Extract the [X, Y] coordinate from the center of the cell holding the provided text.  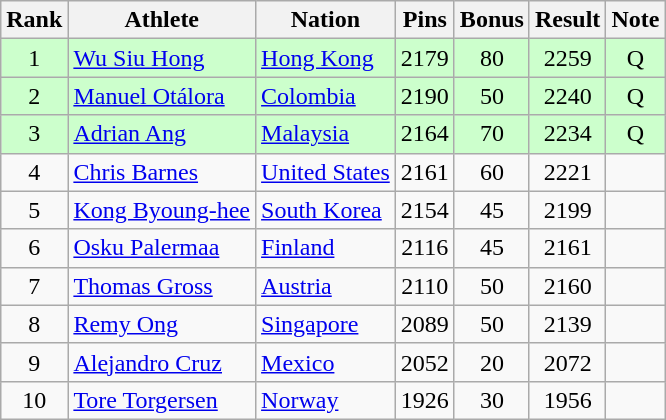
Nation [326, 20]
Finland [326, 248]
Adrian Ang [162, 134]
Mexico [326, 362]
8 [34, 324]
3 [34, 134]
Singapore [326, 324]
Remy Ong [162, 324]
Norway [326, 400]
South Korea [326, 210]
2190 [424, 96]
70 [492, 134]
1956 [567, 400]
2221 [567, 172]
Austria [326, 286]
Chris Barnes [162, 172]
Alejandro Cruz [162, 362]
Thomas Gross [162, 286]
2240 [567, 96]
Malaysia [326, 134]
Wu Siu Hong [162, 58]
2164 [424, 134]
2179 [424, 58]
2089 [424, 324]
Osku Palermaa [162, 248]
2052 [424, 362]
United States [326, 172]
2199 [567, 210]
5 [34, 210]
Result [567, 20]
1926 [424, 400]
Note [636, 20]
7 [34, 286]
2072 [567, 362]
2139 [567, 324]
Kong Byoung-hee [162, 210]
80 [492, 58]
Hong Kong [326, 58]
2160 [567, 286]
Rank [34, 20]
Manuel Otálora [162, 96]
2259 [567, 58]
9 [34, 362]
Colombia [326, 96]
2110 [424, 286]
30 [492, 400]
6 [34, 248]
20 [492, 362]
Athlete [162, 20]
Tore Torgersen [162, 400]
Bonus [492, 20]
60 [492, 172]
2 [34, 96]
10 [34, 400]
1 [34, 58]
Pins [424, 20]
4 [34, 172]
2116 [424, 248]
2234 [567, 134]
2154 [424, 210]
